Output the [x, y] coordinate of the center of the cell containing the given text.  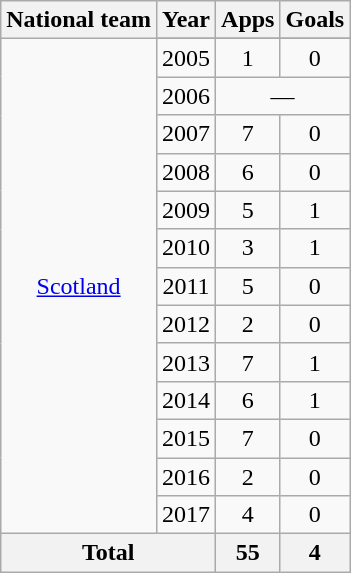
2007 [186, 134]
Goals [315, 20]
2008 [186, 172]
Year [186, 20]
55 [248, 553]
2005 [186, 58]
2015 [186, 438]
— [283, 96]
3 [248, 248]
National team [79, 20]
2011 [186, 286]
Scotland [79, 286]
2016 [186, 477]
2006 [186, 96]
2010 [186, 248]
Apps [248, 20]
Total [108, 553]
2014 [186, 400]
2012 [186, 324]
2009 [186, 210]
2013 [186, 362]
2017 [186, 515]
